Extract the (x, y) coordinate from the center of the cell holding the provided text.  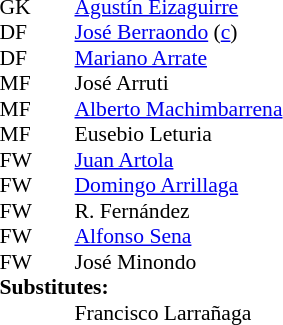
R. Fernández (179, 211)
José Arruti (179, 83)
Mariano Arrate (179, 58)
Alberto Machimbarrena (179, 109)
José Minondo (179, 262)
Substitutes: (142, 287)
José Berraondo (c) (179, 33)
Eusebio Leturia (179, 135)
Juan Artola (179, 160)
Alfonso Sena (179, 237)
Domingo Arrillaga (179, 185)
